Extract the (x, y) coordinate from the center of the cell holding the provided text.  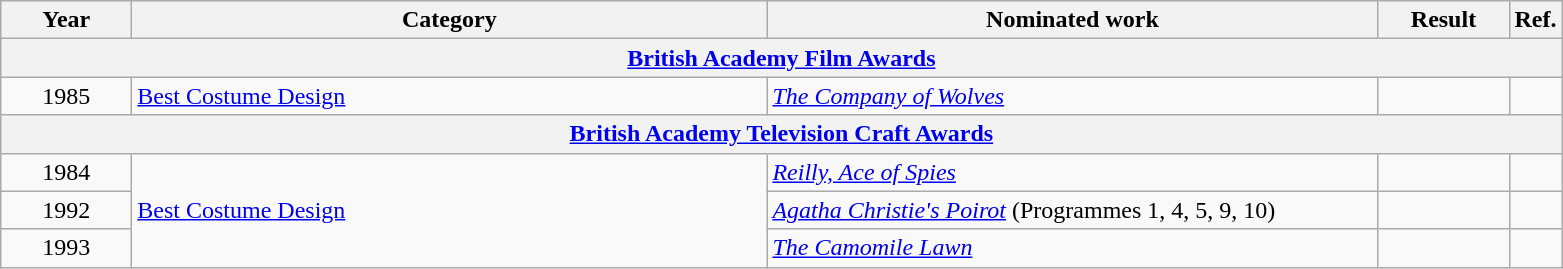
Nominated work (1072, 20)
1992 (66, 210)
1993 (66, 248)
Reilly, Ace of Spies (1072, 172)
Result (1444, 20)
Ref. (1536, 20)
1985 (66, 96)
British Academy Film Awards (782, 58)
1984 (66, 172)
Year (66, 20)
Category (450, 20)
The Company of Wolves (1072, 96)
Agatha Christie's Poirot (Programmes 1, 4, 5, 9, 10) (1072, 210)
The Camomile Lawn (1072, 248)
British Academy Television Craft Awards (782, 134)
